Extract the [X, Y] coordinate from the center of the cell holding the provided text.  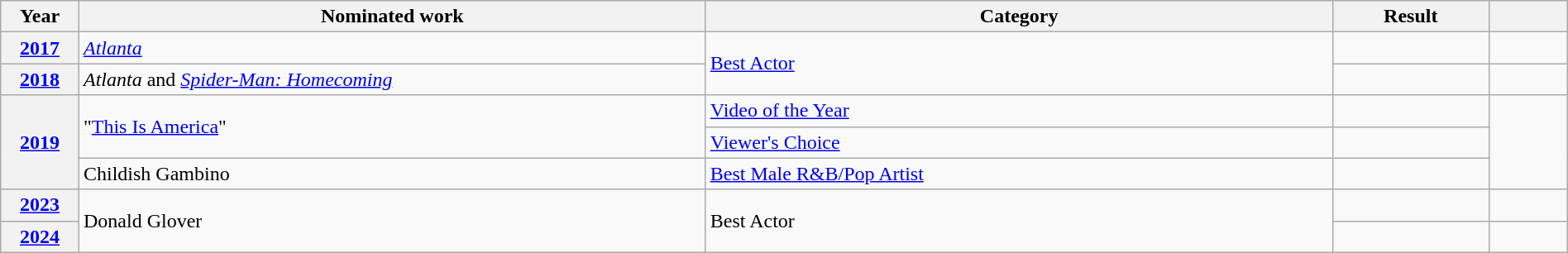
"This Is America" [392, 126]
Atlanta and Spider-Man: Homecoming [392, 79]
Result [1411, 17]
Nominated work [392, 17]
Best Male R&B/Pop Artist [1019, 174]
Viewer's Choice [1019, 142]
Donald Glover [392, 221]
Year [40, 17]
2019 [40, 142]
2023 [40, 205]
2018 [40, 79]
2024 [40, 236]
Category [1019, 17]
Childish Gambino [392, 174]
Atlanta [392, 48]
2017 [40, 48]
Video of the Year [1019, 111]
